Locate the cell with the specified text and output its (x, y) center coordinate. 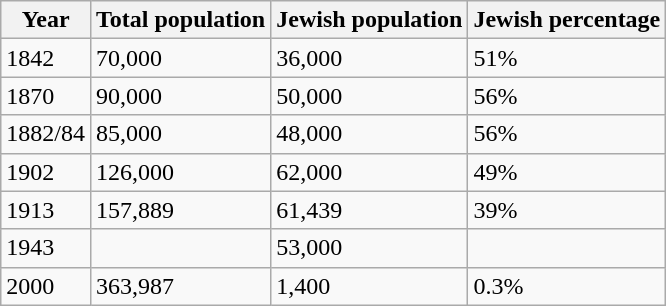
1,400 (370, 286)
1870 (46, 96)
Jewish population (370, 20)
Total population (180, 20)
0.3% (567, 286)
49% (567, 172)
126,000 (180, 172)
1882/84 (46, 134)
Jewish percentage (567, 20)
70,000 (180, 58)
53,000 (370, 248)
50,000 (370, 96)
1913 (46, 210)
62,000 (370, 172)
39% (567, 210)
2000 (46, 286)
1842 (46, 58)
157,889 (180, 210)
36,000 (370, 58)
1902 (46, 172)
61,439 (370, 210)
1943 (46, 248)
Year (46, 20)
51% (567, 58)
48,000 (370, 134)
85,000 (180, 134)
363,987 (180, 286)
90,000 (180, 96)
